Provide the [X, Y] coordinate of the cell's center where the given text is located.  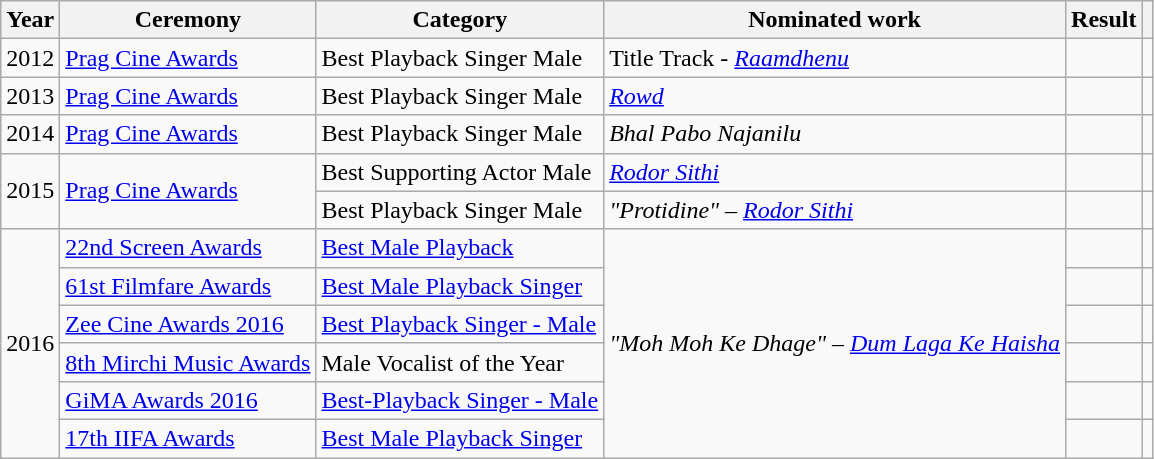
"Protidine" – Rodor Sithi [835, 210]
"Moh Moh Ke Dhage" – Dum Laga Ke Haisha [835, 343]
Nominated work [835, 20]
Rowd [835, 96]
Zee Cine Awards 2016 [188, 324]
Best-Playback Singer - Male [460, 400]
8th Mirchi Music Awards [188, 362]
Title Track - Raamdhenu [835, 58]
Rodor Sithi [835, 172]
Best Supporting Actor Male [460, 172]
Year [30, 20]
22nd Screen Awards [188, 248]
61st Filmfare Awards [188, 286]
2013 [30, 96]
2015 [30, 191]
2016 [30, 343]
Ceremony [188, 20]
Best Playback Singer - Male [460, 324]
Male Vocalist of the Year [460, 362]
2014 [30, 134]
Category [460, 20]
17th IIFA Awards [188, 438]
Result [1104, 20]
Best Male Playback [460, 248]
2012 [30, 58]
GiMA Awards 2016 [188, 400]
Bhal Pabo Najanilu [835, 134]
